Scan for the cell matching the given text and deliver its (X, Y) coordinate at center. 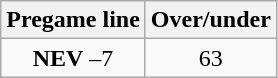
Pregame line (74, 20)
63 (210, 58)
NEV –7 (74, 58)
Over/under (210, 20)
